From the cell containing the given text, extract its center point as (X, Y) coordinate. 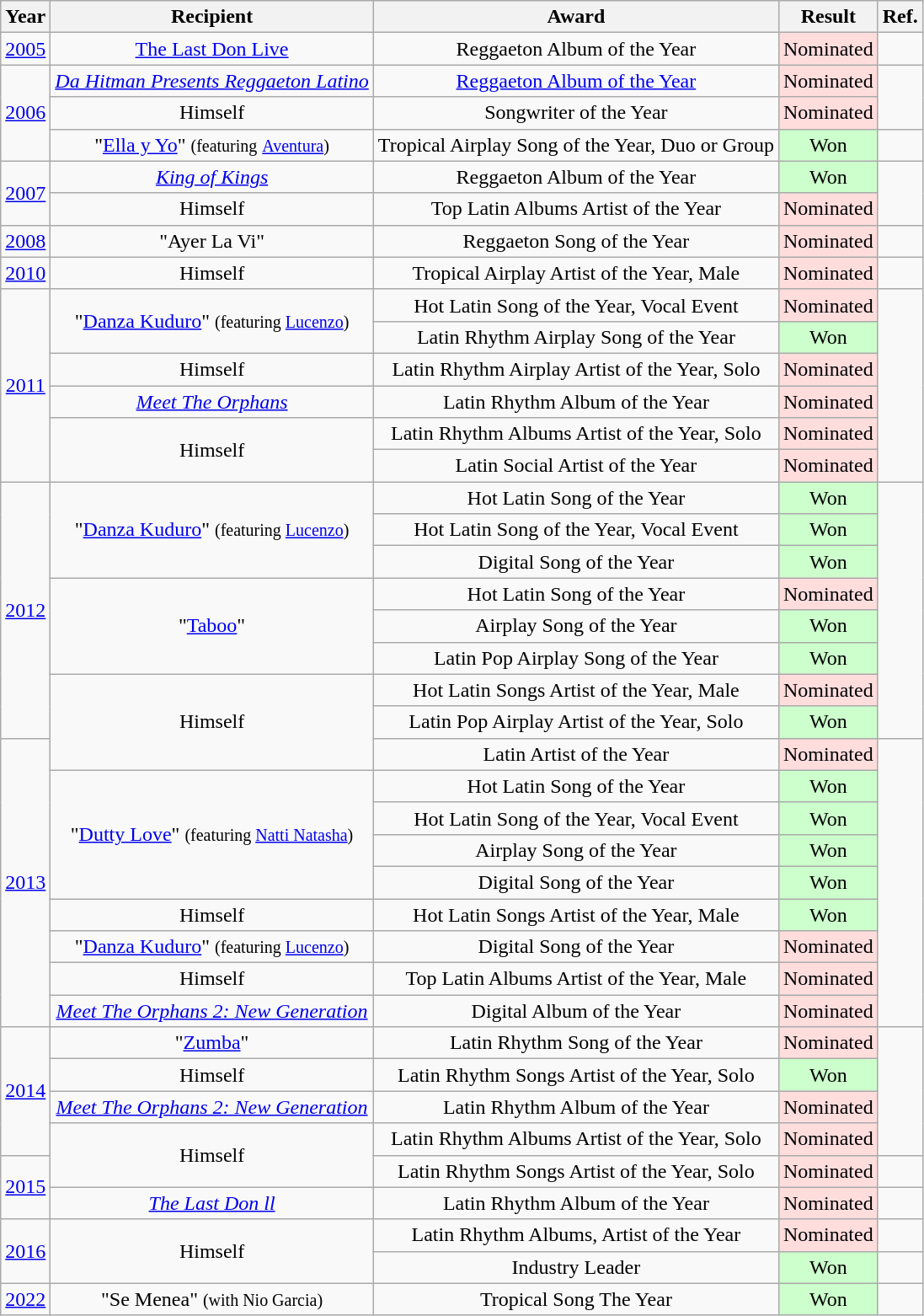
"Se Menea" (with Nio Garcia) (212, 1299)
"Zumba" (212, 1043)
Latin Pop Airplay Song of the Year (576, 658)
"Ayer La Vi" (212, 241)
Latin Rhythm Song of the Year (576, 1043)
Latin Artist of the Year (576, 754)
Latin Rhythm Albums, Artist of the Year (576, 1235)
Industry Leader (576, 1267)
Award (576, 17)
Meet The Orphans (212, 402)
"Dutty Love" (featuring Natti Natasha) (212, 834)
2005 (25, 49)
Digital Album of the Year (576, 1011)
Tropical Airplay Song of the Year, Duo or Group (576, 145)
The Last Don ll (212, 1203)
2008 (25, 241)
Ref. (900, 17)
2013 (25, 883)
Result (828, 17)
2016 (25, 1251)
Latin Pop Airplay Artist of the Year, Solo (576, 722)
Latin Rhythm Airplay Artist of the Year, Solo (576, 369)
King of Kings (212, 177)
Top Latin Albums Artist of the Year (576, 209)
The Last Don Live (212, 49)
2012 (25, 610)
2010 (25, 273)
Latin Social Artist of the Year (576, 466)
2015 (25, 1187)
Songwriter of the Year (576, 113)
Year (25, 17)
2011 (25, 385)
Latin Rhythm Airplay Song of the Year (576, 337)
Tropical Airplay Artist of the Year, Male (576, 273)
2014 (25, 1091)
2006 (25, 113)
2022 (25, 1299)
2007 (25, 193)
Da Hitman Presents Reggaeton Latino (212, 81)
"Ella y Yo" (featuring Aventura) (212, 145)
Top Latin Albums Artist of the Year, Male (576, 979)
Recipient (212, 17)
"Taboo" (212, 626)
Tropical Song The Year (576, 1299)
Reggaeton Song of the Year (576, 241)
